Return [X, Y] of the center of cell containing provided text 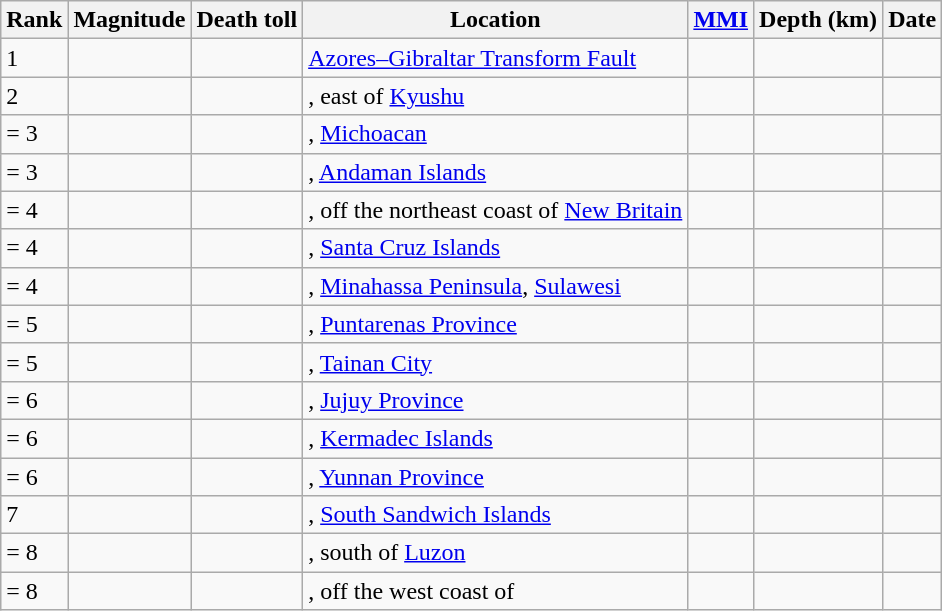
2 [34, 96]
Location [496, 20]
, south of Luzon [496, 553]
, Andaman Islands [496, 172]
Magnitude [130, 20]
, Tainan City [496, 362]
1 [34, 58]
7 [34, 515]
, South Sandwich Islands [496, 515]
, off the northeast coast of New Britain [496, 210]
Date [912, 20]
Death toll [247, 20]
, Kermadec Islands [496, 438]
Depth (km) [818, 20]
, east of Kyushu [496, 96]
MMI [721, 20]
, Jujuy Province [496, 400]
, off the west coast of [496, 591]
, Yunnan Province [496, 477]
, Puntarenas Province [496, 324]
, Santa Cruz Islands [496, 248]
Azores–Gibraltar Transform Fault [496, 58]
, Michoacan [496, 134]
, Minahassa Peninsula, Sulawesi [496, 286]
Rank [34, 20]
